Identify which cell holds the provided text, then report its [x, y] central coordinate. 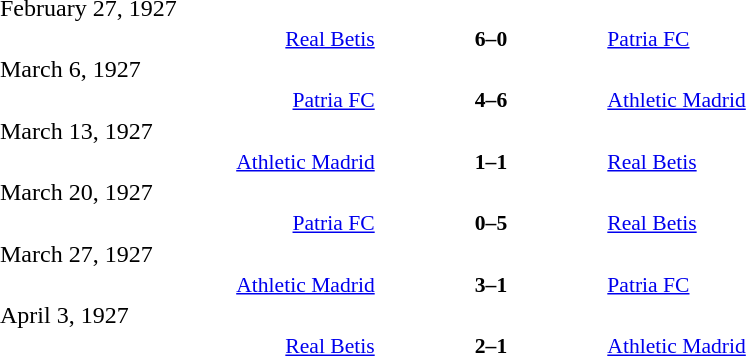
4–6 [492, 100]
6–0 [492, 38]
0–5 [492, 223]
1–1 [492, 162]
3–1 [492, 284]
